For the text-containing cell, return its midpoint in (x, y) coordinate format. 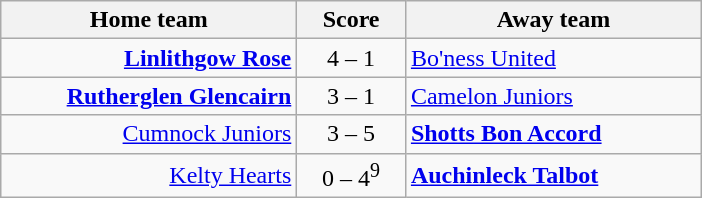
3 – 1 (352, 96)
4 – 1 (352, 58)
Score (352, 20)
Linlithgow Rose (149, 58)
Shotts Bon Accord (553, 134)
Home team (149, 20)
Kelty Hearts (149, 176)
Rutherglen Glencairn (149, 96)
Auchinleck Talbot (553, 176)
Away team (553, 20)
Cumnock Juniors (149, 134)
0 – 49 (352, 176)
3 – 5 (352, 134)
Camelon Juniors (553, 96)
Bo'ness United (553, 58)
